Search for the cell housing the specified text and yield its [X, Y] center coordinate. 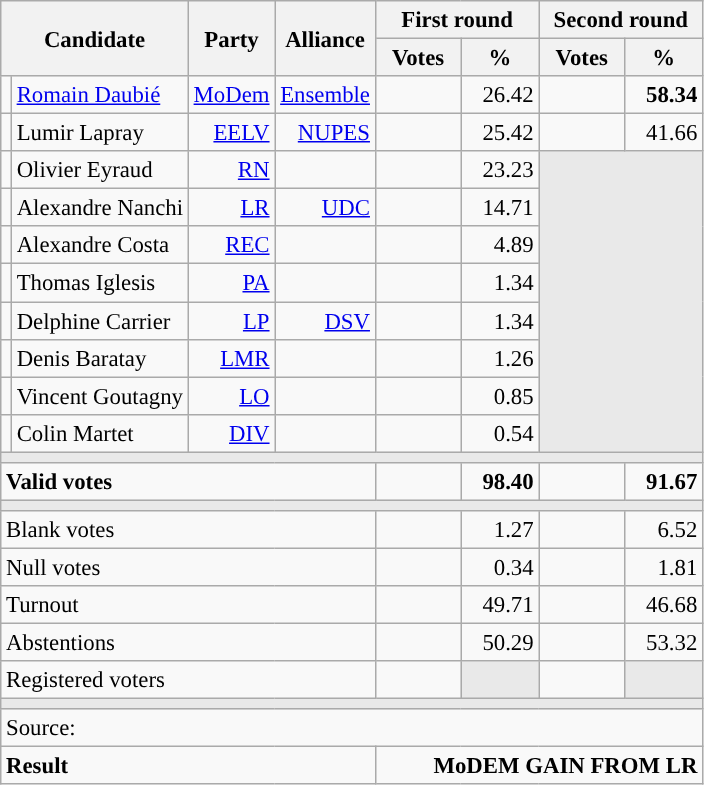
Romain Daubié [100, 95]
0.54 [500, 433]
Delphine Carrier [100, 321]
98.40 [500, 482]
LO [232, 396]
25.42 [500, 133]
41.66 [664, 133]
Ensemble [325, 95]
Alexandre Costa [100, 245]
Blank votes [188, 530]
Party [232, 38]
Candidate [95, 38]
Abstentions [188, 643]
Turnout [188, 605]
Result [188, 766]
Source: [352, 728]
6.52 [664, 530]
14.71 [500, 208]
PA [232, 283]
Alexandre Nanchi [100, 208]
1.26 [500, 358]
LMR [232, 358]
Thomas Iglesis [100, 283]
EELV [232, 133]
Registered voters [188, 680]
LP [232, 321]
NUPES [325, 133]
49.71 [500, 605]
Vincent Goutagny [100, 396]
Alliance [325, 38]
First round [457, 20]
MoDem [232, 95]
DSV [325, 321]
Colin Martet [100, 433]
26.42 [500, 95]
58.34 [664, 95]
0.34 [500, 567]
50.29 [500, 643]
MoDEM GAIN FROM LR [538, 766]
Olivier Eyraud [100, 170]
91.67 [664, 482]
REC [232, 245]
Second round [621, 20]
4.89 [500, 245]
Null votes [188, 567]
46.68 [664, 605]
1.81 [664, 567]
0.85 [500, 396]
Lumir Lapray [100, 133]
Denis Baratay [100, 358]
1.27 [500, 530]
53.32 [664, 643]
DIV [232, 433]
RN [232, 170]
Valid votes [188, 482]
23.23 [500, 170]
UDC [325, 208]
LR [232, 208]
